Extract the (x, y) coordinate from the center of the cell holding the provided text.  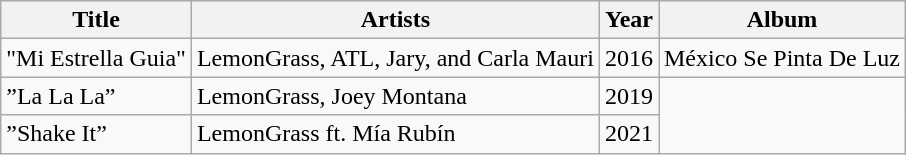
2019 (628, 96)
LemonGrass, Joey Montana (395, 96)
Year (628, 20)
LemonGrass, ATL, Jary, and Carla Mauri (395, 58)
Album (782, 20)
México Se Pinta De Luz (782, 58)
"Mi Estrella Guia" (96, 58)
”La La La” (96, 96)
2021 (628, 134)
Title (96, 20)
Artists (395, 20)
LemonGrass ft. Mía Rubín (395, 134)
”Shake It” (96, 134)
2016 (628, 58)
